Pinpoint the cell where the given text exists, returning its (x, y) midpoint coordinate. 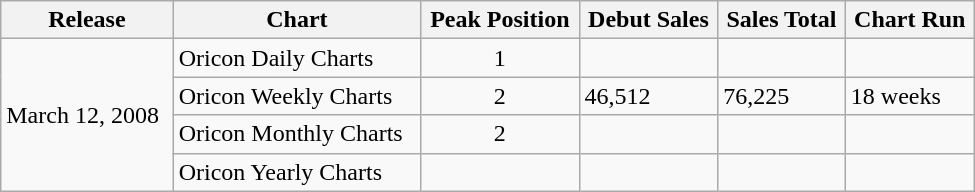
Oricon Monthly Charts (297, 134)
Debut Sales (648, 20)
18 weeks (910, 96)
March 12, 2008 (87, 115)
Sales Total (782, 20)
Oricon Daily Charts (297, 58)
46,512 (648, 96)
Release (87, 20)
Chart (297, 20)
Oricon Weekly Charts (297, 96)
Chart Run (910, 20)
Oricon Yearly Charts (297, 172)
1 (500, 58)
Peak Position (500, 20)
76,225 (782, 96)
